Locate the cell with the specified text and output its (x, y) center coordinate. 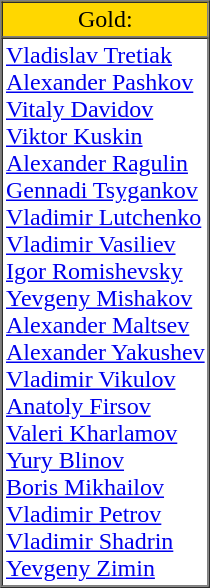
Gold: (106, 20)
